Search for the cell housing the specified text and yield its [x, y] center coordinate. 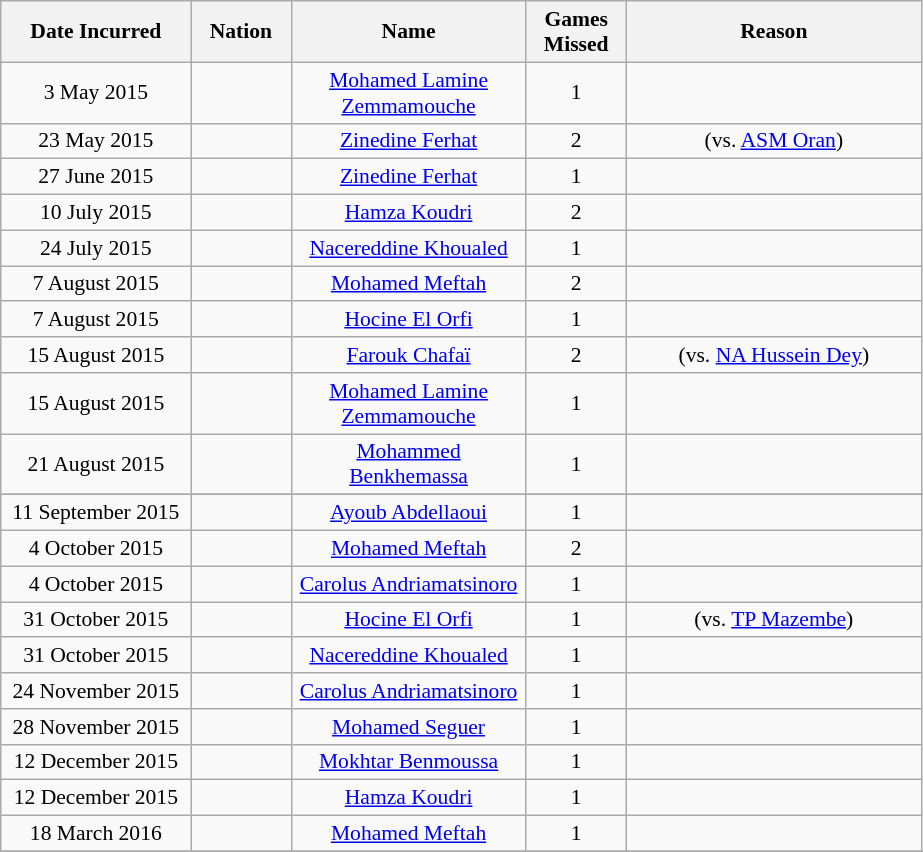
Mohamed Seguer [408, 727]
24 November 2015 [96, 691]
23 May 2015 [96, 141]
Date Incurred [96, 32]
11 September 2015 [96, 513]
Nation [241, 32]
18 March 2016 [96, 834]
Farouk Chafaï [408, 355]
Games Missed [576, 32]
3 May 2015 [96, 92]
10 July 2015 [96, 213]
(vs. TP Mazembe) [774, 620]
Ayoub Abdellaoui [408, 513]
Reason [774, 32]
28 November 2015 [96, 727]
Mokhtar Benmoussa [408, 762]
24 July 2015 [96, 248]
Mohammed Benkhemassa [408, 464]
27 June 2015 [96, 177]
Name [408, 32]
(vs. NA Hussein Dey) [774, 355]
21 August 2015 [96, 464]
(vs. ASM Oran) [774, 141]
